Return [x, y] of the center of cell containing provided text 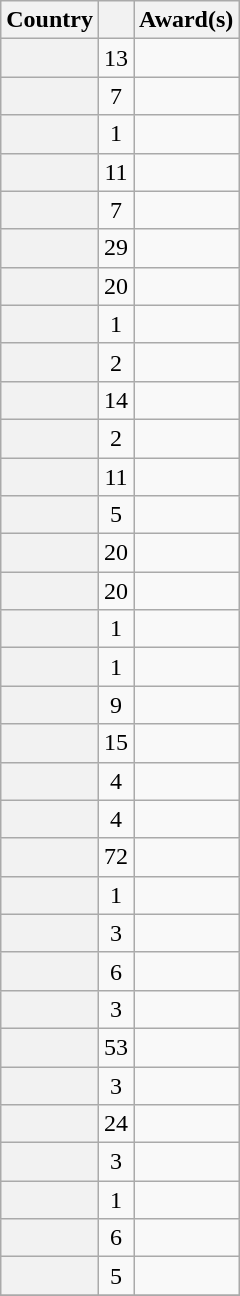
72 [116, 857]
9 [116, 705]
24 [116, 1124]
15 [116, 743]
Award(s) [186, 20]
14 [116, 400]
13 [116, 58]
29 [116, 248]
53 [116, 1047]
Country [50, 20]
